From the cell containing the given text, extract its center point as [X, Y] coordinate. 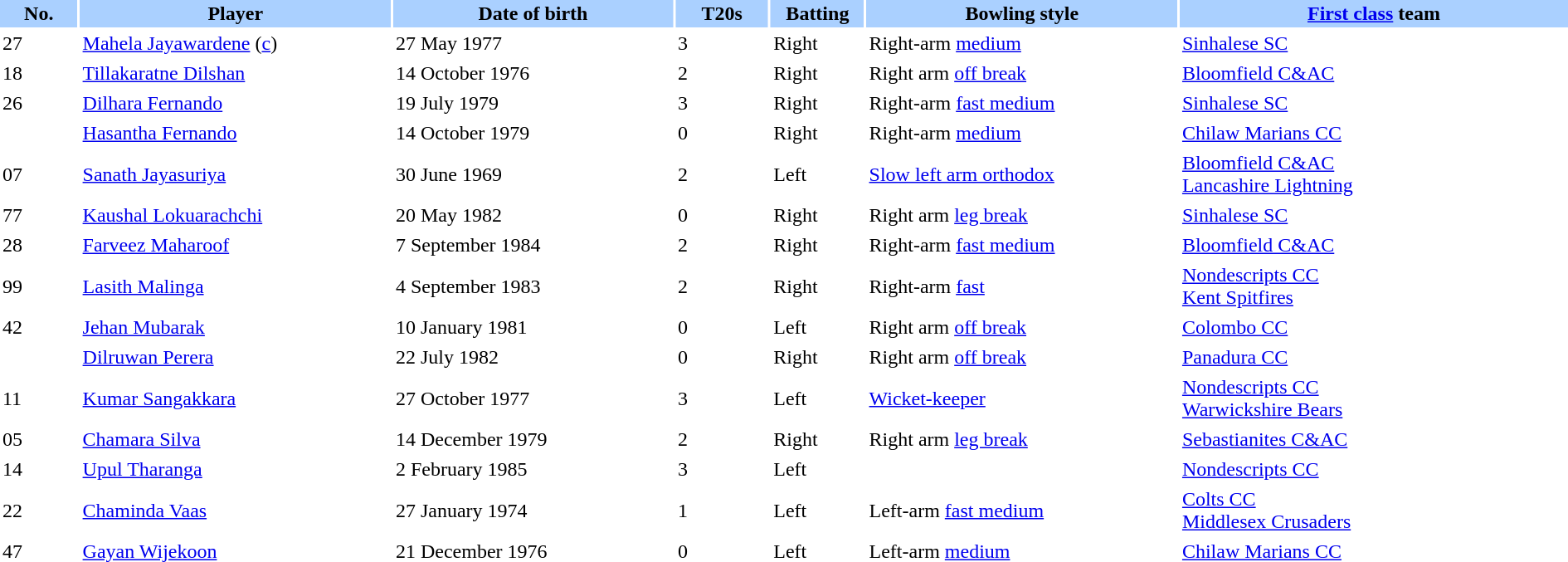
Bowling style [1022, 13]
Date of birth [533, 13]
1 [722, 511]
14 [39, 470]
Left-arm fast medium [1022, 511]
14 December 1979 [533, 440]
Kaushal Lokuarachchi [236, 216]
Panadura CC [1374, 357]
No. [39, 13]
Chaminda Vaas [236, 511]
27 October 1977 [533, 398]
First class team [1374, 13]
7 September 1984 [533, 246]
19 July 1979 [533, 103]
4 September 1983 [533, 286]
T20s [722, 13]
Chilaw Marians CC [1374, 133]
Dilhara Fernando [236, 103]
Sebastianites C&AC [1374, 440]
Player [236, 13]
Sanath Jayasuriya [236, 174]
30 June 1969 [533, 174]
Wicket-keeper [1022, 398]
07 [39, 174]
27 [39, 43]
Jehan Mubarak [236, 327]
28 [39, 246]
10 January 1981 [533, 327]
22 [39, 511]
Mahela Jayawardene (c) [236, 43]
Bloomfield C&AC Lancashire Lightning [1374, 174]
77 [39, 216]
Upul Tharanga [236, 470]
99 [39, 286]
Batting [817, 13]
14 October 1976 [533, 73]
27 May 1977 [533, 43]
Lasith Malinga [236, 286]
Nondescripts CC [1374, 470]
26 [39, 103]
Nondescripts CC Kent Spitfires [1374, 286]
Slow left arm orthodox [1022, 174]
Farveez Maharoof [236, 246]
Kumar Sangakkara [236, 398]
20 May 1982 [533, 216]
27 January 1974 [533, 511]
14 October 1979 [533, 133]
Colombo CC [1374, 327]
Tillakaratne Dilshan [236, 73]
05 [39, 440]
Colts CC Middlesex Crusaders [1374, 511]
11 [39, 398]
18 [39, 73]
Chamara Silva [236, 440]
Nondescripts CC Warwickshire Bears [1374, 398]
2 February 1985 [533, 470]
Hasantha Fernando [236, 133]
Dilruwan Perera [236, 357]
22 July 1982 [533, 357]
Right-arm fast [1022, 286]
42 [39, 327]
